Scan for the cell matching the given text and deliver its [X, Y] coordinate at center. 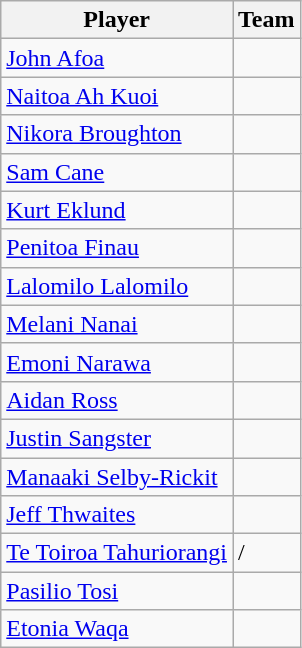
Nikora Broughton [117, 134]
Etonia Waqa [117, 629]
Penitoa Finau [117, 248]
/ [266, 553]
Justin Sangster [117, 438]
Team [266, 20]
Jeff Thwaites [117, 515]
Emoni Narawa [117, 362]
Aidan Ross [117, 400]
Sam Cane [117, 172]
Lalomilo Lalomilo [117, 286]
Pasilio Tosi [117, 591]
Melani Nanai [117, 324]
Kurt Eklund [117, 210]
Player [117, 20]
Te Toiroa Tahuriorangi [117, 553]
John Afoa [117, 58]
Manaaki Selby-Rickit [117, 477]
Naitoa Ah Kuoi [117, 96]
